Search for the cell housing the specified text and yield its (x, y) center coordinate. 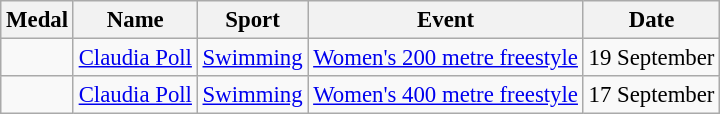
Event (446, 20)
Name (135, 20)
Women's 200 metre freestyle (446, 58)
Women's 400 metre freestyle (446, 95)
17 September (651, 95)
Date (651, 20)
Sport (252, 20)
19 September (651, 58)
Medal (38, 20)
